Provide the (x, y) coordinate of the cell's center where the given text is located.  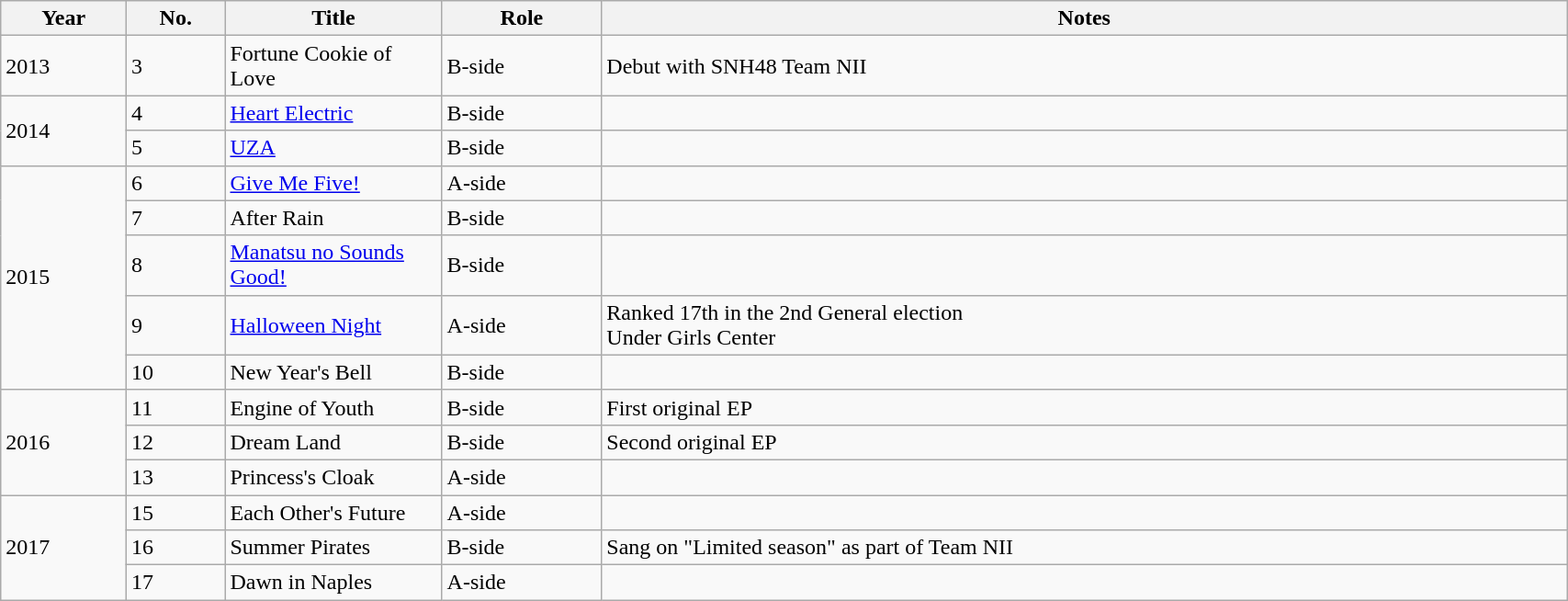
Give Me Five! (333, 183)
New Year's Bell (333, 372)
11 (176, 407)
10 (176, 372)
After Rain (333, 218)
15 (176, 512)
First original EP (1084, 407)
4 (176, 113)
7 (176, 218)
5 (176, 148)
13 (176, 477)
8 (176, 265)
Notes (1084, 18)
Heart Electric (333, 113)
Ranked 17th in the 2nd General election Under Girls Center (1084, 325)
Sang on "Limited season" as part of Team NII (1084, 548)
Second original EP (1084, 442)
2017 (64, 547)
Year (64, 18)
Each Other's Future (333, 512)
Dream Land (333, 442)
Title (333, 18)
17 (176, 583)
3 (176, 66)
Halloween Night (333, 325)
Role (522, 18)
Dawn in Naples (333, 583)
12 (176, 442)
2015 (64, 278)
9 (176, 325)
2016 (64, 442)
Engine of Youth (333, 407)
2014 (64, 130)
Debut with SNH48 Team NII (1084, 66)
Summer Pirates (333, 548)
16 (176, 548)
Manatsu no Sounds Good! (333, 265)
UZA (333, 148)
No. (176, 18)
Fortune Cookie of Love (333, 66)
Princess's Cloak (333, 477)
2013 (64, 66)
6 (176, 183)
